Provide the [X, Y] coordinate of the cell's center where the given text is located.  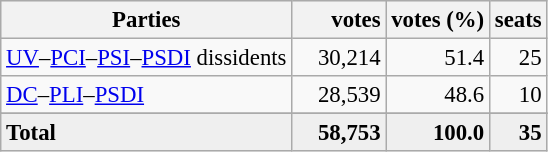
35 [518, 133]
51.4 [438, 58]
28,539 [339, 95]
25 [518, 58]
58,753 [339, 133]
votes [339, 20]
Parties [146, 20]
100.0 [438, 133]
UV–PCI–PSI–PSDI dissidents [146, 58]
votes (%) [438, 20]
seats [518, 20]
Total [146, 133]
10 [518, 95]
DC–PLI–PSDI [146, 95]
48.6 [438, 95]
30,214 [339, 58]
